Return the [X, Y] coordinate for the center point of the cell that contains the specified text.  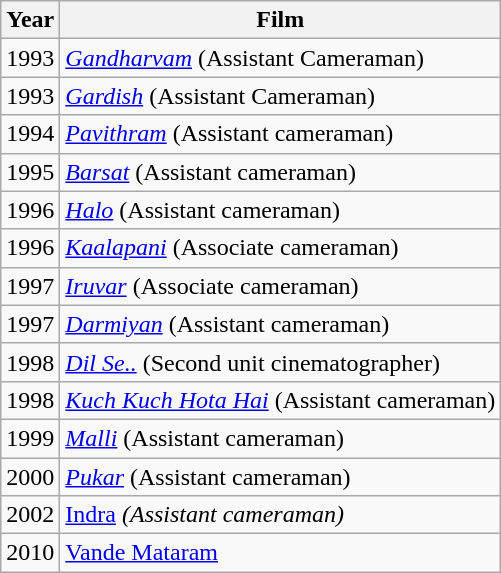
Pavithram (Assistant cameraman) [280, 134]
2010 [30, 553]
2000 [30, 477]
Dil Se.. (Second unit cinematographer) [280, 362]
Iruvar (Associate cameraman) [280, 286]
Kaalapani (Associate cameraman) [280, 248]
Darmiyan (Assistant cameraman) [280, 324]
Barsat (Assistant cameraman) [280, 172]
Film [280, 20]
Kuch Kuch Hota Hai (Assistant cameraman) [280, 400]
2002 [30, 515]
Malli (Assistant cameraman) [280, 438]
Vande Mataram [280, 553]
Gardish (Assistant Cameraman) [280, 96]
Pukar (Assistant cameraman) [280, 477]
Halo (Assistant cameraman) [280, 210]
Gandharvam (Assistant Cameraman) [280, 58]
Indra (Assistant cameraman) [280, 515]
1994 [30, 134]
Year [30, 20]
1999 [30, 438]
1995 [30, 172]
